Identify which cell holds the provided text, then report its [x, y] central coordinate. 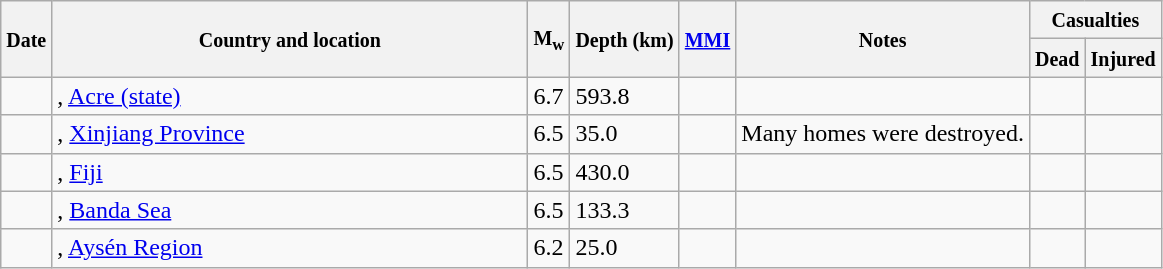
, Xinjiang Province [290, 134]
MMI [708, 39]
25.0 [624, 248]
Notes [883, 39]
Mw [549, 39]
, Acre (state) [290, 96]
Many homes were destroyed. [883, 134]
6.7 [549, 96]
35.0 [624, 134]
133.3 [624, 210]
593.8 [624, 96]
, Fiji [290, 172]
Dead [1057, 58]
Country and location [290, 39]
Date [26, 39]
, Aysén Region [290, 248]
Depth (km) [624, 39]
430.0 [624, 172]
6.2 [549, 248]
Casualties [1095, 20]
, Banda Sea [290, 210]
Injured [1123, 58]
